Provide the (X, Y) coordinate of the cell's center where the given text is located.  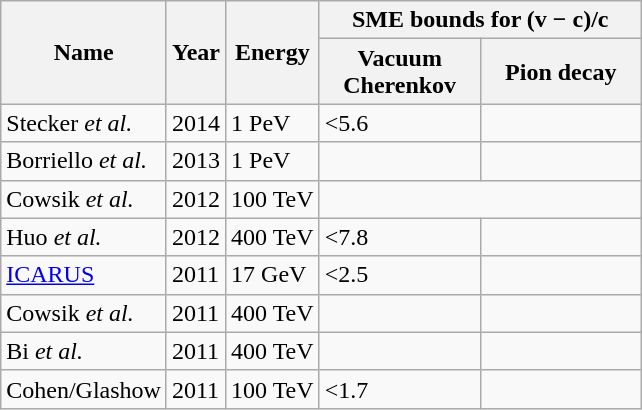
<7.8 (400, 237)
Name (84, 52)
2014 (196, 123)
Pion decay (560, 72)
Vacuum Cherenkov (400, 72)
<5.6 (400, 123)
Bi et al. (84, 351)
Cohen/Glashow (84, 389)
Energy (273, 52)
SME bounds for (v − c)/c (480, 20)
Year (196, 52)
<2.5 (400, 275)
Stecker et al. (84, 123)
Huo et al. (84, 237)
ICARUS (84, 275)
Borriello et al. (84, 161)
17 GeV (273, 275)
<1.7 (400, 389)
2013 (196, 161)
